Return the [X, Y] coordinate for the center point of the cell that contains the specified text.  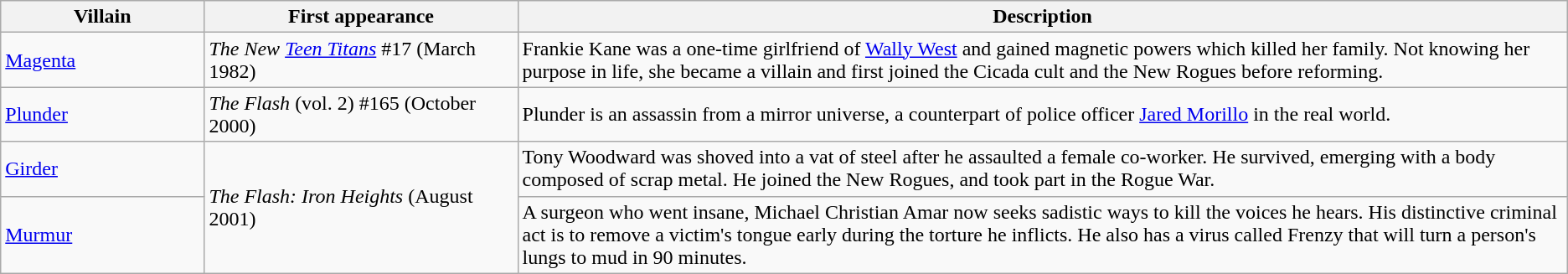
Description [1042, 17]
First appearance [361, 17]
Plunder is an assassin from a mirror universe, a counterpart of police officer Jared Morillo in the real world. [1042, 114]
Plunder [102, 114]
Villain [102, 17]
The Flash: Iron Heights (August 2001) [361, 208]
Magenta [102, 60]
The Flash (vol. 2) #165 (October 2000) [361, 114]
Murmur [102, 235]
Girder [102, 169]
The New Teen Titans #17 (March 1982) [361, 60]
